For the text-containing cell, return its midpoint in [X, Y] coordinate format. 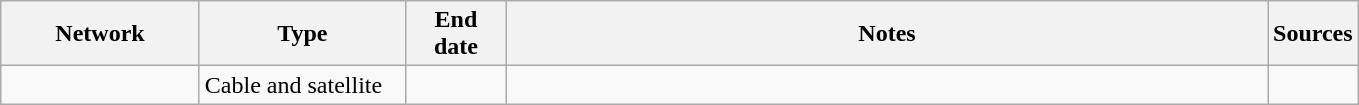
Network [100, 34]
Type [302, 34]
Sources [1314, 34]
Cable and satellite [302, 85]
End date [456, 34]
Notes [886, 34]
